Search for the cell housing the specified text and yield its [X, Y] center coordinate. 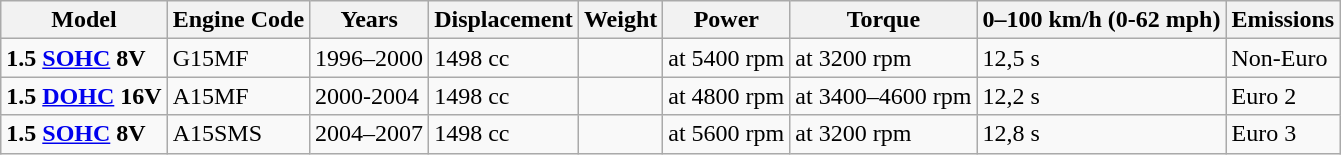
Emissions [1283, 20]
at 3400–4600 rpm [884, 96]
at 5400 rpm [726, 58]
Euro 2 [1283, 96]
1996–2000 [370, 58]
Euro 3 [1283, 134]
12,8 s [1102, 134]
1.5 DOHC 16V [84, 96]
Weight [620, 20]
Model [84, 20]
at 4800 rpm [726, 96]
Non-Euro [1283, 58]
12,5 s [1102, 58]
G15MF [238, 58]
Engine Code [238, 20]
2000-2004 [370, 96]
0–100 km/h (0-62 mph) [1102, 20]
Years [370, 20]
Displacement [504, 20]
Power [726, 20]
2004–2007 [370, 134]
Torque [884, 20]
12,2 s [1102, 96]
at 5600 rpm [726, 134]
A15SMS [238, 134]
A15MF [238, 96]
